Capture the cell that displays the provided text and extract its [x, y] central coordinate. 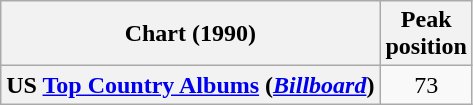
73 [426, 85]
Chart (1990) [190, 34]
Peakposition [426, 34]
US Top Country Albums (Billboard) [190, 85]
